Locate the cell with the specified text and output its [x, y] center coordinate. 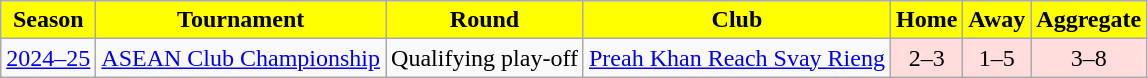
Away [997, 20]
2024–25 [48, 58]
ASEAN Club Championship [241, 58]
Season [48, 20]
Tournament [241, 20]
Aggregate [1089, 20]
Preah Khan Reach Svay Rieng [736, 58]
1–5 [997, 58]
Qualifying play-off [485, 58]
3–8 [1089, 58]
Club [736, 20]
Home [926, 20]
2–3 [926, 58]
Round [485, 20]
